Scan for the cell matching the given text and deliver its [x, y] coordinate at center. 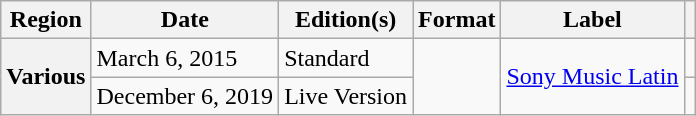
Standard [346, 58]
Live Version [346, 96]
Sony Music Latin [592, 77]
Date [185, 20]
December 6, 2019 [185, 96]
Edition(s) [346, 20]
Region [46, 20]
Various [46, 77]
Label [592, 20]
Format [457, 20]
March 6, 2015 [185, 58]
